Determine the [x, y] coordinate at the center of the cell enclosing the given text.  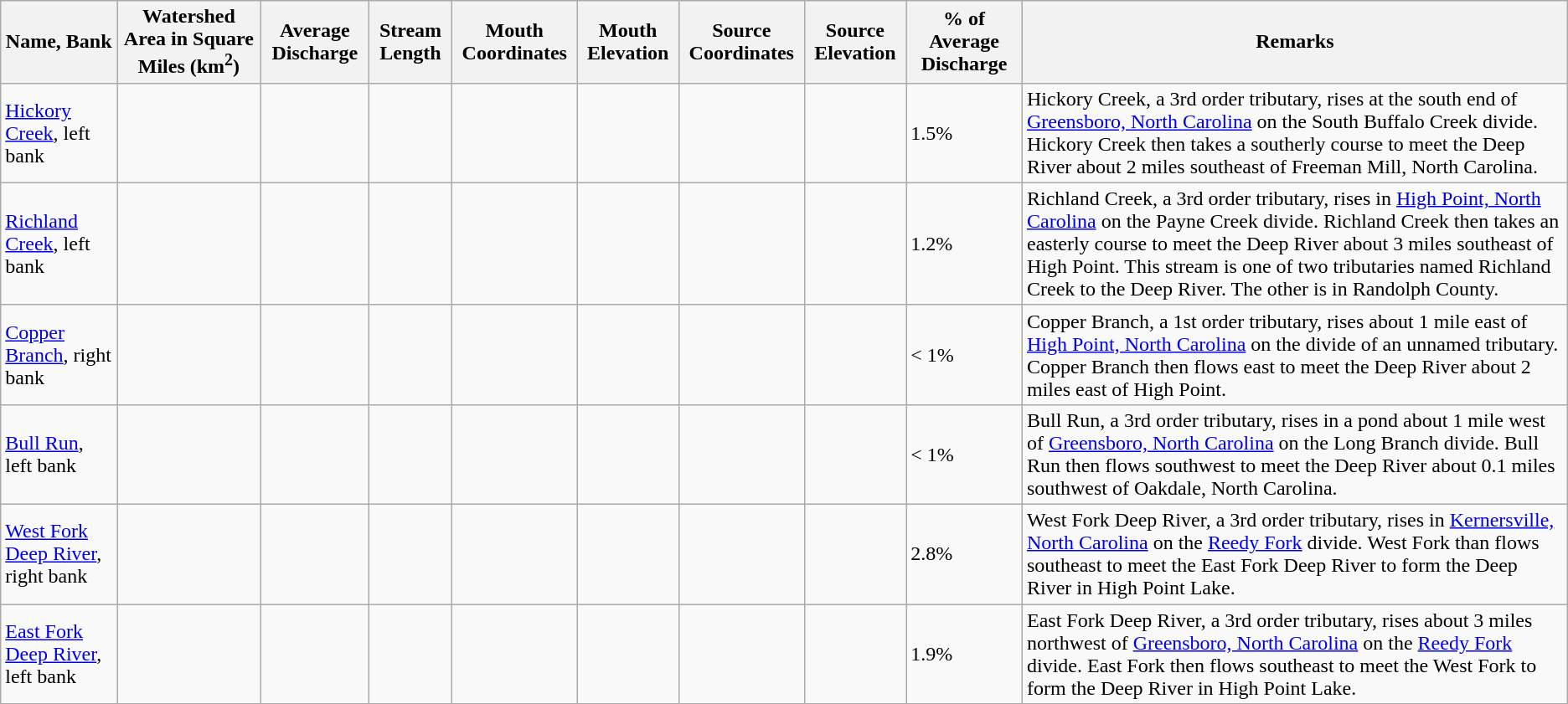
Name, Bank [59, 42]
West Fork Deep River, right bank [59, 554]
2.8% [965, 554]
Remarks [1295, 42]
1.9% [965, 655]
Hickory Creek, left bank [59, 132]
Source Coordinates [741, 42]
Bull Run, left bank [59, 454]
Average Discharge [315, 42]
Stream Length [410, 42]
Watershed Area in Square Miles (km2) [189, 42]
Richland Creek, left bank [59, 244]
East Fork Deep River, left bank [59, 655]
Mouth Coordinates [514, 42]
1.2% [965, 244]
Mouth Elevation [628, 42]
Source Elevation [855, 42]
Copper Branch, right bank [59, 355]
1.5% [965, 132]
% of Average Discharge [965, 42]
